Extract the [x, y] coordinate from the center of the cell holding the provided text.  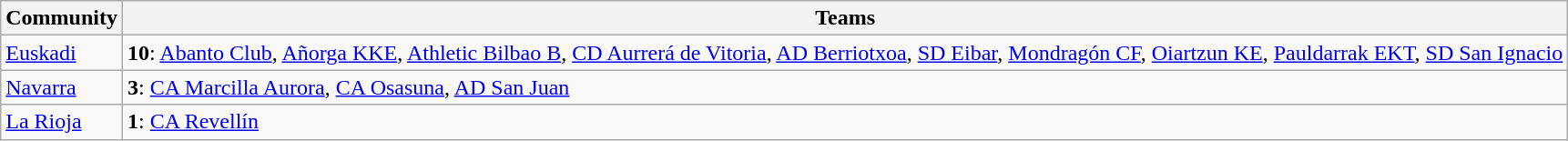
La Rioja [62, 122]
3: CA Marcilla Aurora, CA Osasuna, AD San Juan [845, 87]
1: CA Revellín [845, 122]
Navarra [62, 87]
Teams [845, 18]
Community [62, 18]
Euskadi [62, 53]
